Locate the cell with the specified text and output its [X, Y] center coordinate. 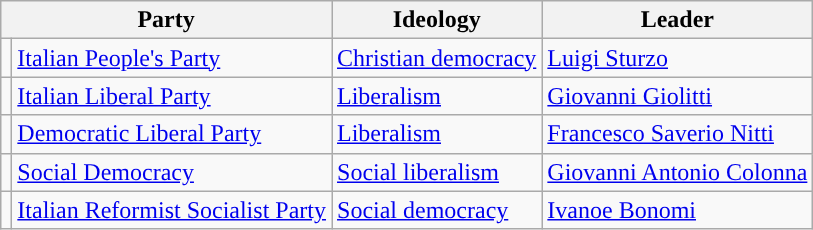
Ideology [437, 20]
Italian Liberal Party [172, 96]
Party [166, 20]
Social liberalism [437, 172]
Luigi Sturzo [678, 58]
Ivanoe Bonomi [678, 210]
Italian People's Party [172, 58]
Giovanni Antonio Colonna [678, 172]
Giovanni Giolitti [678, 96]
Francesco Saverio Nitti [678, 134]
Social Democracy [172, 172]
Leader [678, 20]
Democratic Liberal Party [172, 134]
Italian Reformist Socialist Party [172, 210]
Christian democracy [437, 58]
Social democracy [437, 210]
